Pinpoint the cell where the given text exists, returning its [x, y] midpoint coordinate. 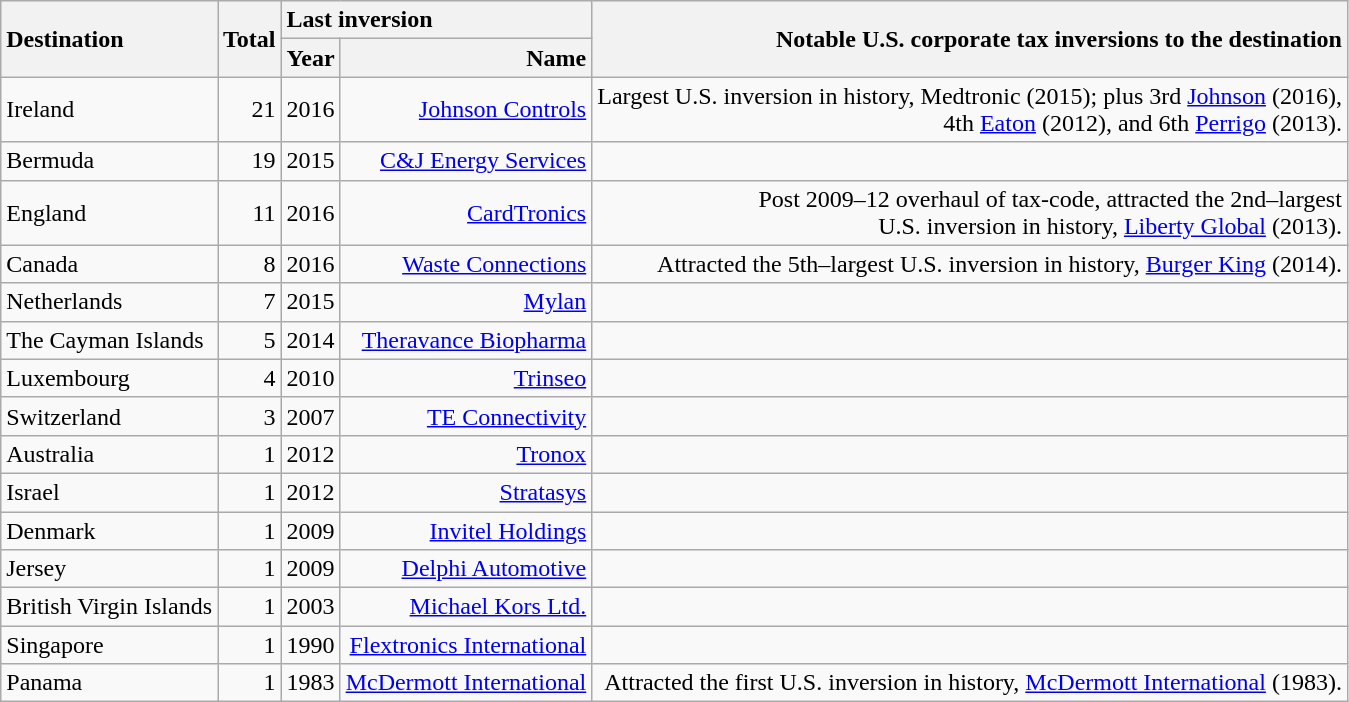
Canada [110, 264]
Jersey [110, 569]
The Cayman Islands [110, 340]
4 [250, 378]
3 [250, 416]
McDermott International [466, 683]
Switzerland [110, 416]
Michael Kors Ltd. [466, 607]
Invitel Holdings [466, 531]
2003 [310, 607]
Tronox [466, 454]
Year [310, 58]
Post 2009–12 overhaul of tax-code, attracted the 2nd–largestU.S. inversion in history, Liberty Global (2013). [970, 212]
CardTronics [466, 212]
Johnson Controls [466, 110]
Flextronics International [466, 645]
Notable U.S. corporate tax inversions to the destination [970, 39]
Ireland [110, 110]
Bermuda [110, 161]
Total [250, 39]
Israel [110, 492]
Name [466, 58]
19 [250, 161]
British Virgin Islands [110, 607]
5 [250, 340]
7 [250, 302]
Trinseo [466, 378]
Panama [110, 683]
2014 [310, 340]
Destination [110, 39]
Singapore [110, 645]
Last inversion [436, 20]
11 [250, 212]
Mylan [466, 302]
England [110, 212]
8 [250, 264]
1990 [310, 645]
Denmark [110, 531]
Netherlands [110, 302]
Delphi Automotive [466, 569]
2010 [310, 378]
21 [250, 110]
TE Connectivity [466, 416]
Waste Connections [466, 264]
Australia [110, 454]
Stratasys [466, 492]
C&J Energy Services [466, 161]
Luxembourg [110, 378]
Theravance Biopharma [466, 340]
Attracted the 5th–largest U.S. inversion in history, Burger King (2014). [970, 264]
Largest U.S. inversion in history, Medtronic (2015); plus 3rd Johnson (2016),4th Eaton (2012), and 6th Perrigo (2013). [970, 110]
Attracted the first U.S. inversion in history, McDermott International (1983). [970, 683]
2007 [310, 416]
1983 [310, 683]
